Extract the [x, y] coordinate from the center of the cell holding the provided text.  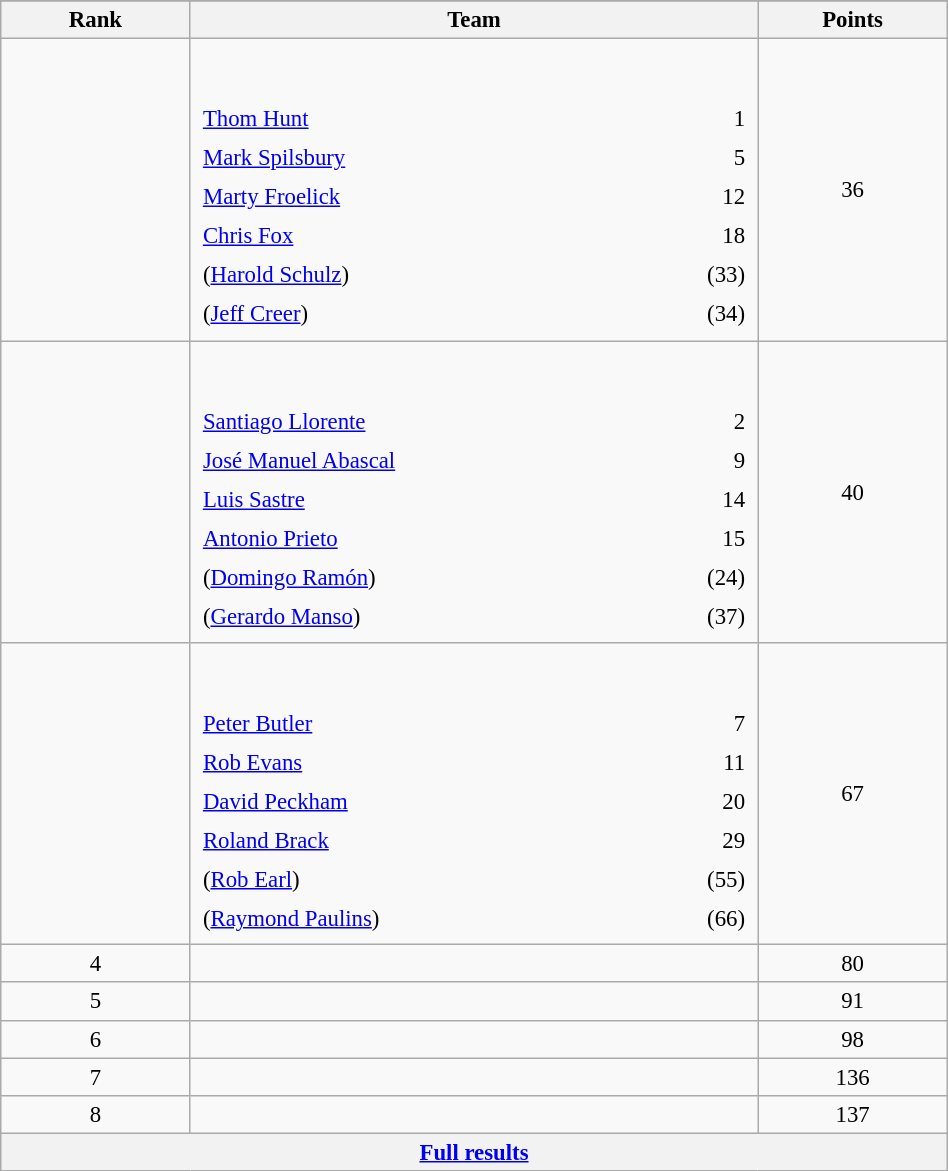
6 [96, 1039]
José Manuel Abascal [420, 460]
Chris Fox [408, 236]
(34) [686, 314]
Antonio Prieto [420, 538]
Rank [96, 20]
36 [852, 190]
1 [686, 119]
4 [96, 964]
40 [852, 492]
(Domingo Ramón) [420, 577]
David Peckham [416, 801]
(24) [698, 577]
Rob Evans [416, 762]
Roland Brack [416, 840]
(Harold Schulz) [408, 275]
11 [694, 762]
91 [852, 1002]
Points [852, 20]
Luis Sastre [420, 499]
Santiago Llorente [420, 421]
(66) [694, 919]
(37) [698, 616]
20 [694, 801]
(33) [686, 275]
8 [96, 1114]
(Raymond Paulins) [416, 919]
(Rob Earl) [416, 880]
67 [852, 794]
14 [698, 499]
9 [698, 460]
(Gerardo Manso) [420, 616]
18 [686, 236]
Peter Butler 7 Rob Evans 11 David Peckham 20 Roland Brack 29 (Rob Earl) (55) (Raymond Paulins) (66) [474, 794]
12 [686, 197]
Team [474, 20]
Peter Butler [416, 723]
Thom Hunt [408, 119]
15 [698, 538]
29 [694, 840]
137 [852, 1114]
Thom Hunt 1 Mark Spilsbury 5 Marty Froelick 12 Chris Fox 18 (Harold Schulz) (33) (Jeff Creer) (34) [474, 190]
Mark Spilsbury [408, 158]
(Jeff Creer) [408, 314]
98 [852, 1039]
Marty Froelick [408, 197]
(55) [694, 880]
2 [698, 421]
136 [852, 1077]
Santiago Llorente 2 José Manuel Abascal 9 Luis Sastre 14 Antonio Prieto 15 (Domingo Ramón) (24) (Gerardo Manso) (37) [474, 492]
80 [852, 964]
Full results [474, 1152]
